Provide the [x, y] coordinate of the cell's center where the given text is located.  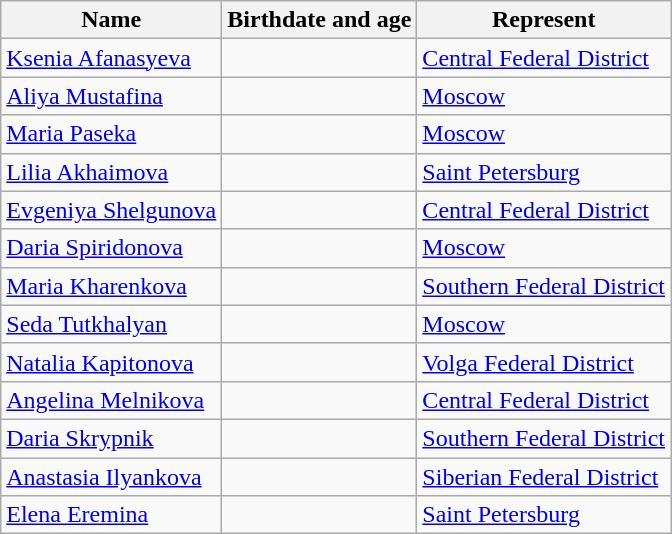
Natalia Kapitonova [112, 362]
Seda Tutkhalyan [112, 324]
Anastasia Ilyankova [112, 477]
Name [112, 20]
Elena Eremina [112, 515]
Lilia Akhaimova [112, 172]
Siberian Federal District [544, 477]
Ksenia Afanasyeva [112, 58]
Volga Federal District [544, 362]
Daria Skrypnik [112, 438]
Maria Paseka [112, 134]
Aliya Mustafina [112, 96]
Represent [544, 20]
Maria Kharenkova [112, 286]
Birthdate and age [320, 20]
Evgeniya Shelgunova [112, 210]
Angelina Melnikova [112, 400]
Daria Spiridonova [112, 248]
